Output the (x, y) coordinate of the center of the cell containing the given text.  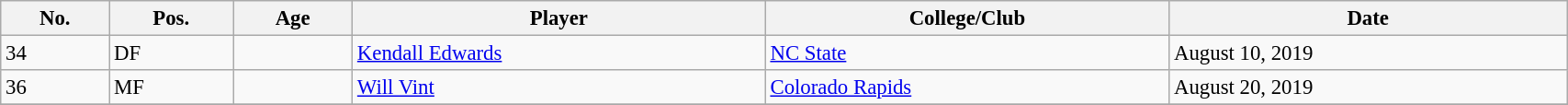
36 (55, 87)
August 20, 2019 (1369, 87)
College/Club (967, 18)
Colorado Rapids (967, 87)
DF (171, 53)
NC State (967, 53)
34 (55, 53)
Kendall Edwards (559, 53)
August 10, 2019 (1369, 53)
Pos. (171, 18)
No. (55, 18)
Age (293, 18)
Will Vint (559, 87)
Date (1369, 18)
MF (171, 87)
Player (559, 18)
